Extract the [x, y] coordinate from the center of the cell holding the provided text.  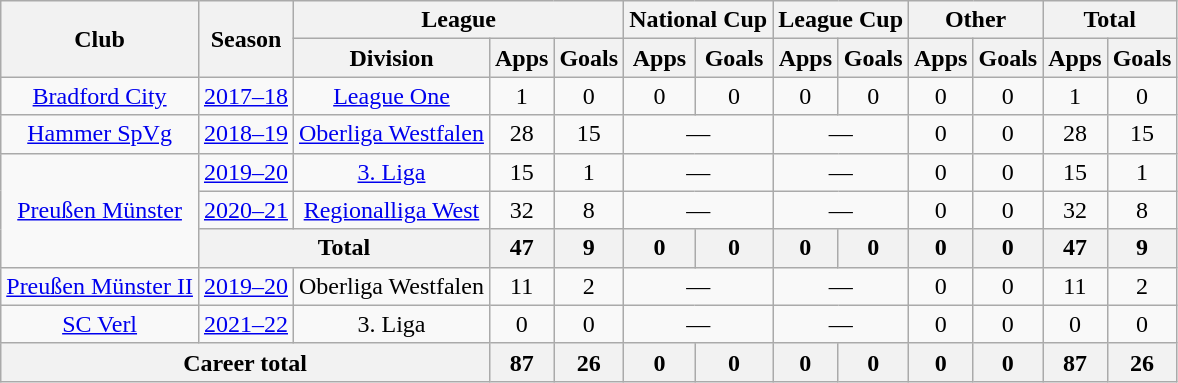
Career total [246, 362]
National Cup [698, 20]
Bradford City [100, 96]
League Cup [841, 20]
Hammer SpVg [100, 134]
Club [100, 39]
League [459, 20]
League One [392, 96]
Division [392, 58]
Regionalliga West [392, 210]
Preußen Münster II [100, 286]
Preußen Münster [100, 210]
2021–22 [246, 324]
2020–21 [246, 210]
Other [976, 20]
Season [246, 39]
2017–18 [246, 96]
SC Verl [100, 324]
2018–19 [246, 134]
